Return the (x, y) coordinate for the center point of the cell that contains the specified text.  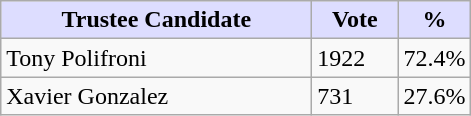
27.6% (434, 96)
Trustee Candidate (156, 20)
Xavier Gonzalez (156, 96)
731 (355, 96)
Vote (355, 20)
1922 (355, 58)
72.4% (434, 58)
% (434, 20)
Tony Polifroni (156, 58)
